Pinpoint the cell where the given text exists, returning its (x, y) midpoint coordinate. 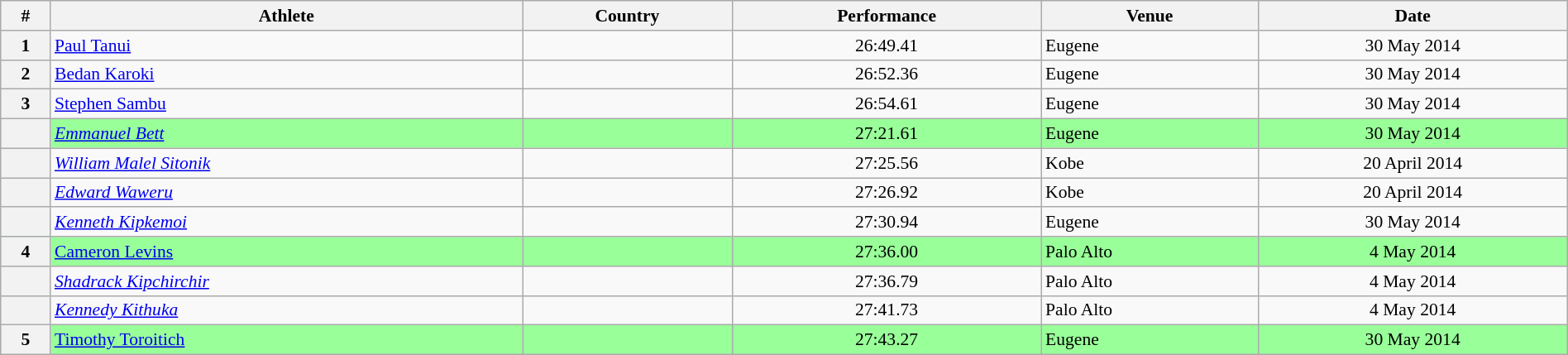
Cameron Levins (286, 252)
3 (26, 104)
Country (627, 16)
Bedan Karoki (286, 74)
Shadrack Kipchirchir (286, 281)
Kenneth Kipkemoi (286, 223)
2 (26, 74)
27:26.92 (887, 193)
5 (26, 340)
Emmanuel Bett (286, 134)
Athlete (286, 16)
Performance (887, 16)
Date (1413, 16)
27:36.00 (887, 252)
27:41.73 (887, 310)
Stephen Sambu (286, 104)
# (26, 16)
Edward Waweru (286, 193)
1 (26, 46)
William Malel Sitonik (286, 163)
27:43.27 (887, 340)
26:52.36 (887, 74)
27:25.56 (887, 163)
27:21.61 (887, 134)
Kennedy Kithuka (286, 310)
26:54.61 (887, 104)
4 (26, 252)
Paul Tanui (286, 46)
27:30.94 (887, 223)
Venue (1150, 16)
Timothy Toroitich (286, 340)
26:49.41 (887, 46)
27:36.79 (887, 281)
